Provide the [X, Y] coordinate of the cell's center where the given text is located.  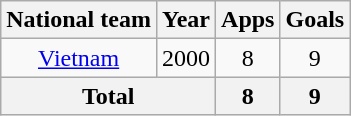
Year [186, 20]
Apps [248, 20]
2000 [186, 58]
Vietnam [79, 58]
National team [79, 20]
Goals [315, 20]
Total [108, 96]
